From the cell containing the given text, extract its center point as [x, y] coordinate. 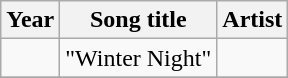
Year [30, 20]
"Winter Night" [138, 58]
Artist [252, 20]
Song title [138, 20]
